For the text-containing cell, return its midpoint in [X, Y] coordinate format. 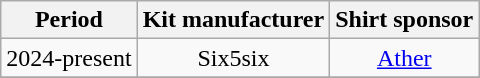
Six5six [234, 58]
Kit manufacturer [234, 20]
Period [69, 20]
Ather [404, 58]
2024-present [69, 58]
Shirt sponsor [404, 20]
